From the cell containing the given text, extract its center point as (x, y) coordinate. 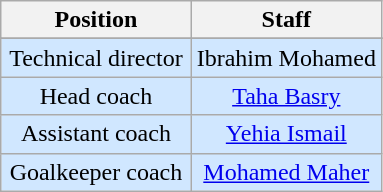
Mohamed Maher (286, 172)
Technical director (96, 58)
Position (96, 20)
Staff (286, 20)
Ibrahim Mohamed (286, 58)
Taha Basry (286, 96)
Goalkeeper coach (96, 172)
Yehia Ismail (286, 134)
Assistant coach (96, 134)
Head coach (96, 96)
